Find where the given text appears and provide that cell's center as [X, Y] coordinate. 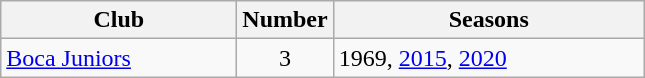
Number [285, 20]
Boca Juniors [119, 58]
1969, 2015, 2020 [488, 58]
3 [285, 58]
Seasons [488, 20]
Club [119, 20]
